Extract the [X, Y] coordinate from the center of the cell holding the provided text.  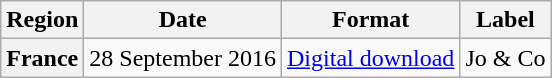
Region [42, 20]
28 September 2016 [183, 58]
Date [183, 20]
Jo & Co [506, 58]
Label [506, 20]
France [42, 58]
Digital download [371, 58]
Format [371, 20]
